Return [X, Y] of the center of cell containing provided text 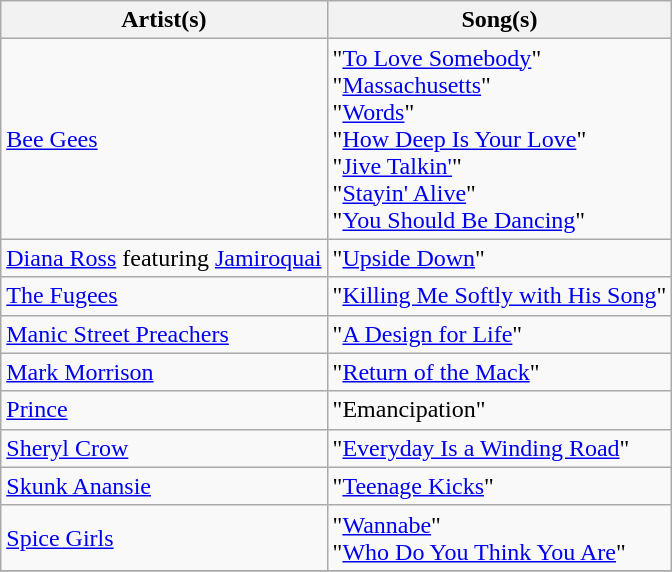
"To Love Somebody""Massachusetts""Words""How Deep Is Your Love""Jive Talkin'""Stayin' Alive""You Should Be Dancing" [500, 139]
"Wannabe""Who Do You Think You Are" [500, 538]
"Teenage Kicks" [500, 486]
Skunk Anansie [164, 486]
Prince [164, 410]
Sheryl Crow [164, 448]
Artist(s) [164, 20]
"Emancipation" [500, 410]
"Return of the Mack" [500, 372]
"A Design for Life" [500, 334]
Song(s) [500, 20]
Mark Morrison [164, 372]
Bee Gees [164, 139]
Diana Ross featuring Jamiroquai [164, 258]
Manic Street Preachers [164, 334]
Spice Girls [164, 538]
"Upside Down" [500, 258]
"Everyday Is a Winding Road" [500, 448]
The Fugees [164, 296]
"Killing Me Softly with His Song" [500, 296]
